Capture the cell that displays the provided text and extract its [x, y] central coordinate. 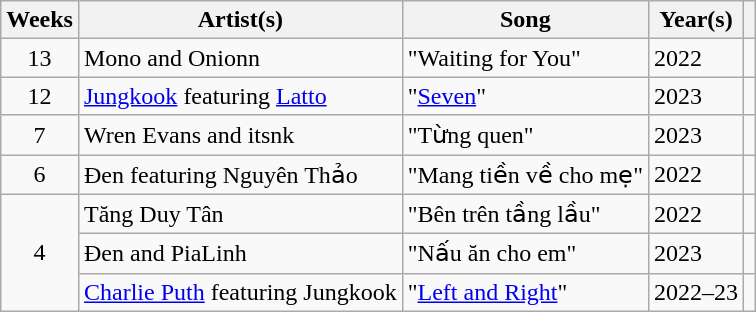
"Waiting for You" [525, 58]
"Left and Right" [525, 292]
Artist(s) [240, 20]
"Seven" [525, 96]
"Bên trên tầng lầu" [525, 214]
4 [40, 252]
"Nấu ăn cho em" [525, 254]
2022–23 [696, 292]
"Mang tiền về cho mẹ" [525, 174]
Mono and Onionn [240, 58]
Wren Evans and itsnk [240, 135]
Charlie Puth featuring Jungkook [240, 292]
7 [40, 135]
Đen featuring Nguyên Thảo [240, 174]
Weeks [40, 20]
12 [40, 96]
Tăng Duy Tân [240, 214]
"Từng quen" [525, 135]
Đen and PiaLinh [240, 254]
6 [40, 174]
Year(s) [696, 20]
Song [525, 20]
Jungkook featuring Latto [240, 96]
13 [40, 58]
